Determine the [x, y] coordinate at the center of the cell enclosing the given text.  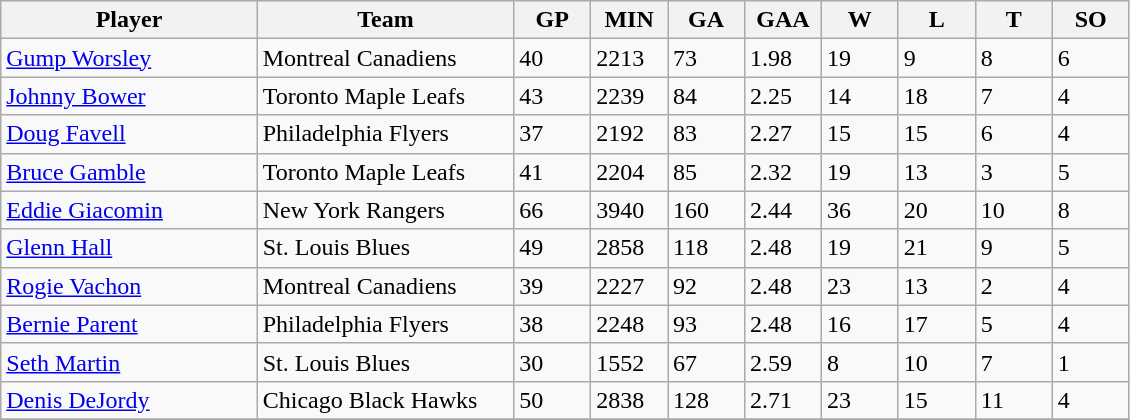
43 [552, 96]
20 [936, 210]
49 [552, 248]
Rogie Vachon [129, 286]
2.32 [782, 172]
Bruce Gamble [129, 172]
14 [860, 96]
2192 [630, 134]
128 [706, 400]
36 [860, 210]
2213 [630, 58]
73 [706, 58]
11 [1014, 400]
2.71 [782, 400]
GP [552, 20]
Player [129, 20]
Gump Worsley [129, 58]
3940 [630, 210]
18 [936, 96]
GA [706, 20]
2227 [630, 286]
2239 [630, 96]
118 [706, 248]
38 [552, 324]
L [936, 20]
2858 [630, 248]
Doug Favell [129, 134]
83 [706, 134]
2248 [630, 324]
SO [1090, 20]
Denis DeJordy [129, 400]
30 [552, 362]
50 [552, 400]
Eddie Giacomin [129, 210]
1.98 [782, 58]
67 [706, 362]
Johnny Bower [129, 96]
Chicago Black Hawks [385, 400]
2.59 [782, 362]
Seth Martin [129, 362]
84 [706, 96]
Team [385, 20]
93 [706, 324]
92 [706, 286]
2204 [630, 172]
1552 [630, 362]
40 [552, 58]
T [1014, 20]
MIN [630, 20]
GAA [782, 20]
Glenn Hall [129, 248]
2.27 [782, 134]
17 [936, 324]
2.25 [782, 96]
2 [1014, 286]
2838 [630, 400]
41 [552, 172]
New York Rangers [385, 210]
16 [860, 324]
2.44 [782, 210]
1 [1090, 362]
3 [1014, 172]
21 [936, 248]
160 [706, 210]
Bernie Parent [129, 324]
85 [706, 172]
66 [552, 210]
37 [552, 134]
W [860, 20]
39 [552, 286]
